Provide the (x, y) coordinate of the cell's center where the given text is located.  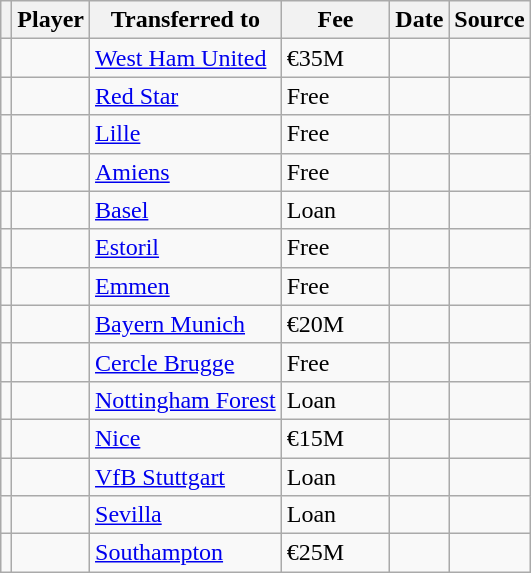
Basel (186, 210)
Southampton (186, 553)
Cercle Brugge (186, 362)
VfB Stuttgart (186, 477)
Estoril (186, 248)
Nice (186, 438)
Source (490, 20)
Bayern Munich (186, 324)
€20M (336, 324)
Nottingham Forest (186, 400)
Transferred to (186, 20)
Fee (336, 20)
Emmen (186, 286)
Player (51, 20)
Red Star (186, 96)
Amiens (186, 172)
Sevilla (186, 515)
West Ham United (186, 58)
Lille (186, 134)
€25M (336, 553)
Date (420, 20)
€35M (336, 58)
€15M (336, 438)
